From the cell containing the given text, extract its center point as (x, y) coordinate. 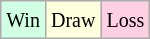
Win (24, 20)
Loss (126, 20)
Draw (72, 20)
